From the cell containing the given text, extract its center point as (x, y) coordinate. 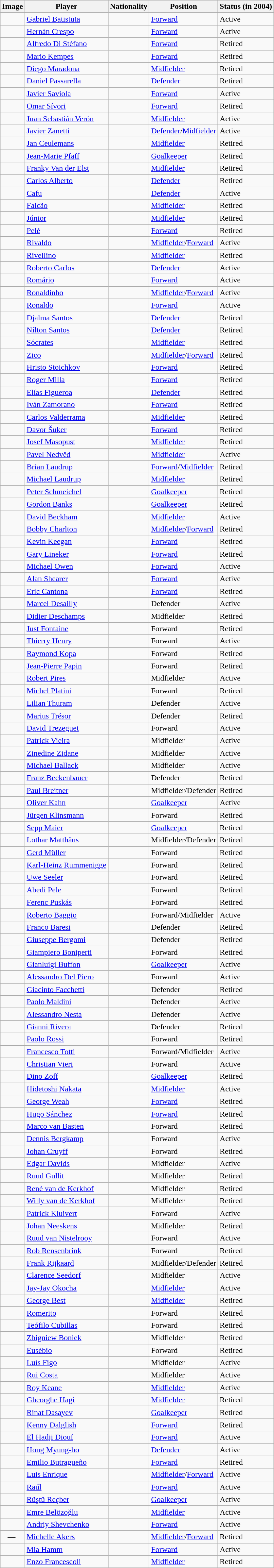
Sepp Maier (66, 828)
Kenny Dalglish (66, 1425)
Jan Ceulemans (66, 143)
Roger Milla (66, 380)
Davor Šuker (66, 430)
Peter Schmeichel (66, 492)
Zinedine Zidane (66, 753)
Didier Deschamps (66, 616)
Daniel Passarella (66, 81)
Paul Breitner (66, 790)
Edgar Davids (66, 1164)
Nationality (129, 7)
Enzo Francescoli (66, 1562)
Alessandro Nesta (66, 1014)
Mario Kempes (66, 56)
Rob Rensenbrink (66, 1251)
Juan Sebastián Verón (66, 118)
Gordon Banks (66, 504)
Gary Lineker (66, 554)
Bobby Charlton (66, 529)
Rivaldo (66, 243)
Djalma Santos (66, 317)
Gianni Rivera (66, 1027)
Gheorghe Hagi (66, 1400)
René van de Kerkhof (66, 1189)
Raymond Kopa (66, 653)
Falcão (66, 206)
Johan Cruyff (66, 1151)
Zico (66, 355)
Omar Sívori (66, 106)
Rinat Dasayev (66, 1412)
Giacinto Facchetti (66, 989)
Roberto Baggio (66, 915)
Gabriel Batistuta (66, 19)
Jean-Pierre Papin (66, 666)
Jay-Jay Okocha (66, 1288)
Gerd Müller (66, 852)
Lilian Thuram (66, 703)
Emre Belözoğlu (66, 1512)
David Beckham (66, 516)
Carlos Valderrama (66, 417)
Clarence Seedorf (66, 1275)
Michael Owen (66, 566)
Rivellino (66, 255)
Mia Hamm (66, 1549)
Giuseppe Bergomi (66, 939)
Josef Masopust (66, 442)
Image (12, 7)
Francesco Totti (66, 1052)
Alfredo Di Stéfano (66, 44)
Michel Platini (66, 691)
Hugo Sánchez (66, 1114)
Gianluigi Buffon (66, 965)
Nílton Santos (66, 330)
Franz Beckenbauer (66, 778)
Jean-Marie Pfaff (66, 156)
Eusébio (66, 1350)
Zbigniew Boniek (66, 1338)
Rüştü Reçber (66, 1499)
Frank Rijkaard (66, 1263)
George Weah (66, 1101)
Position (184, 7)
Jürgen Klinsmann (66, 815)
David Trezeguet (66, 728)
— (12, 1537)
Hidetoshi Nakata (66, 1089)
Player (66, 7)
Just Fontaine (66, 629)
Paolo Rossi (66, 1039)
Ruud van Nistelrooy (66, 1238)
Marcel Desailly (66, 604)
Roy Keane (66, 1388)
Raúl (66, 1487)
Luís Figo (66, 1363)
Paolo Maldini (66, 1002)
Hristo Stoichkov (66, 367)
George Best (66, 1300)
Dennis Bergkamp (66, 1138)
Giampiero Boniperti (66, 952)
Michael Laudrup (66, 479)
Roberto Carlos (66, 268)
Romário (66, 280)
Michelle Akers (66, 1537)
Johan Neeskens (66, 1226)
Dino Zoff (66, 1076)
Uwe Seeler (66, 877)
Javier Saviola (66, 93)
Teófilo Cubillas (66, 1325)
Patrick Kluivert (66, 1213)
Franky Van der Elst (66, 168)
Rui Costa (66, 1375)
Christian Vieri (66, 1064)
Ruud Gullit (66, 1176)
Willy van de Kerkhof (66, 1201)
Oliver Kahn (66, 803)
Júnior (66, 218)
Patrick Vieira (66, 740)
Brian Laudrup (66, 467)
Defender/Midfielder (184, 131)
Hernán Crespo (66, 31)
Ronaldinho (66, 293)
Eric Cantona (66, 591)
Marco van Basten (66, 1126)
Ronaldo (66, 305)
Abedi Pele (66, 890)
Marius Trésor (66, 716)
Alan Shearer (66, 579)
Iván Zamorano (66, 405)
Carlos Alberto (66, 181)
Michael Ballack (66, 766)
Elías Figueroa (66, 392)
Javier Zanetti (66, 131)
Status (in 2004) (246, 7)
Alessandro Del Piero (66, 977)
Pavel Nedvěd (66, 454)
Andriy Shevchenko (66, 1524)
Kevin Keegan (66, 541)
Franco Baresi (66, 927)
Ferenc Puskás (66, 902)
Diego Maradona (66, 69)
Thierry Henry (66, 641)
El Hadji Diouf (66, 1437)
Emilio Butragueño (66, 1462)
Karl-Heinz Rummenigge (66, 865)
Luis Enrique (66, 1475)
Sócrates (66, 342)
Lothar Matthäus (66, 840)
Pelé (66, 230)
Romerito (66, 1313)
Hong Myung-bo (66, 1450)
Robert Pires (66, 678)
Cafu (66, 193)
